Find where the given text appears and provide that cell's center as [x, y] coordinate. 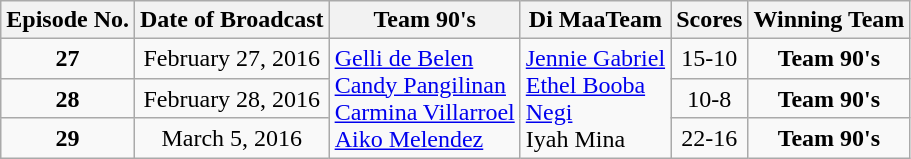
27 [68, 59]
February 27, 2016 [232, 59]
Di MaaTeam [595, 20]
10-8 [710, 98]
Scores [710, 20]
22-16 [710, 138]
Winning Team [829, 20]
Gelli de BelenCandy PangilinanCarmina VillarroelAiko Melendez [424, 98]
February 28, 2016 [232, 98]
29 [68, 138]
15-10 [710, 59]
Date of Broadcast [232, 20]
Episode No. [68, 20]
Jennie GabrielEthel BoobaNegiIyah Mina [595, 98]
March 5, 2016 [232, 138]
28 [68, 98]
